Return (X, Y) of the center of cell containing provided text 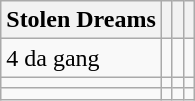
Stolen Dreams (82, 20)
4 da gang (82, 58)
